Output the [x, y] coordinate of the center of the cell containing the given text.  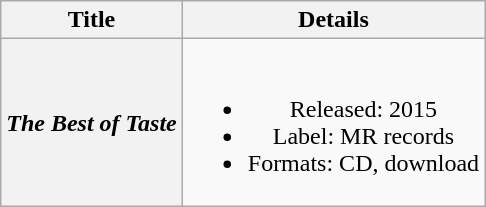
Details [333, 20]
Title [92, 20]
The Best of Taste [92, 122]
Released: 2015Label: MR recordsFormats: CD, download [333, 122]
